Output the (x, y) coordinate of the center of the cell containing the given text.  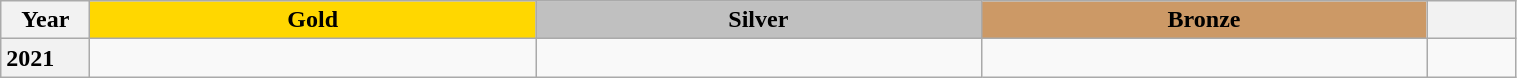
2021 (46, 58)
Bronze (1204, 20)
Year (46, 20)
Gold (313, 20)
Silver (759, 20)
